Find where the given text appears and provide that cell's center as [x, y] coordinate. 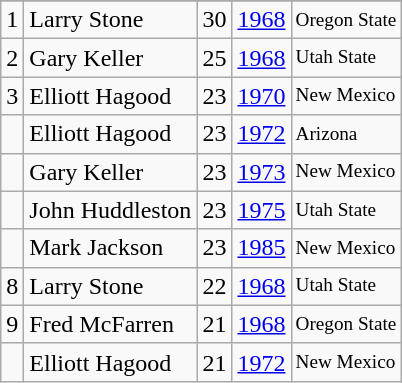
1 [12, 20]
Mark Jackson [110, 248]
2 [12, 58]
30 [214, 20]
22 [214, 286]
3 [12, 96]
Fred McFarren [110, 324]
John Huddleston [110, 210]
Arizona [346, 134]
1970 [262, 96]
1975 [262, 210]
1985 [262, 248]
9 [12, 324]
1973 [262, 172]
8 [12, 286]
25 [214, 58]
